Detect which cell encompasses the target text, then output its (X, Y) center coordinate. 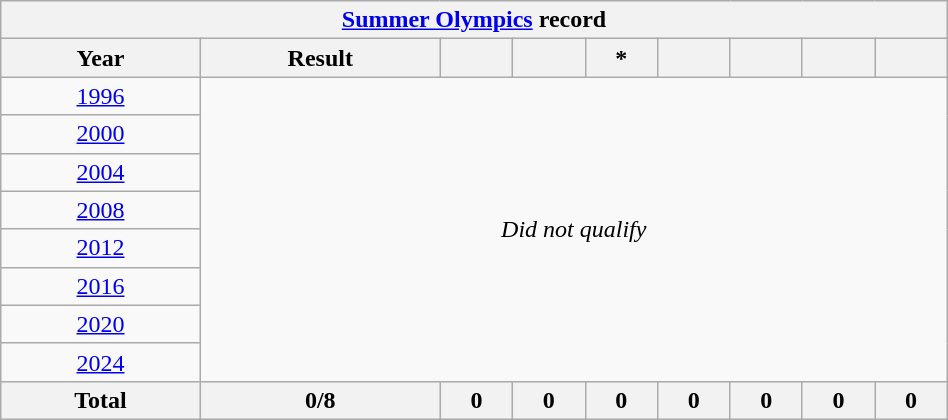
2008 (101, 210)
Summer Olympics record (474, 20)
2024 (101, 362)
Result (320, 58)
2000 (101, 134)
0/8 (320, 400)
Year (101, 58)
Did not qualify (574, 229)
* (621, 58)
2004 (101, 172)
1996 (101, 96)
Total (101, 400)
2016 (101, 286)
2012 (101, 248)
2020 (101, 324)
